Search for the cell housing the specified text and yield its (X, Y) center coordinate. 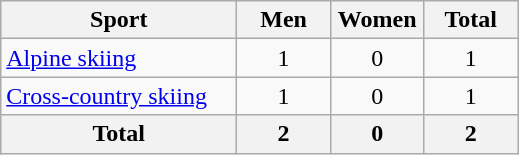
Alpine skiing (119, 58)
Cross-country skiing (119, 96)
Women (377, 20)
Sport (119, 20)
Men (284, 20)
